Extract the [X, Y] coordinate from the center of the cell holding the provided text.  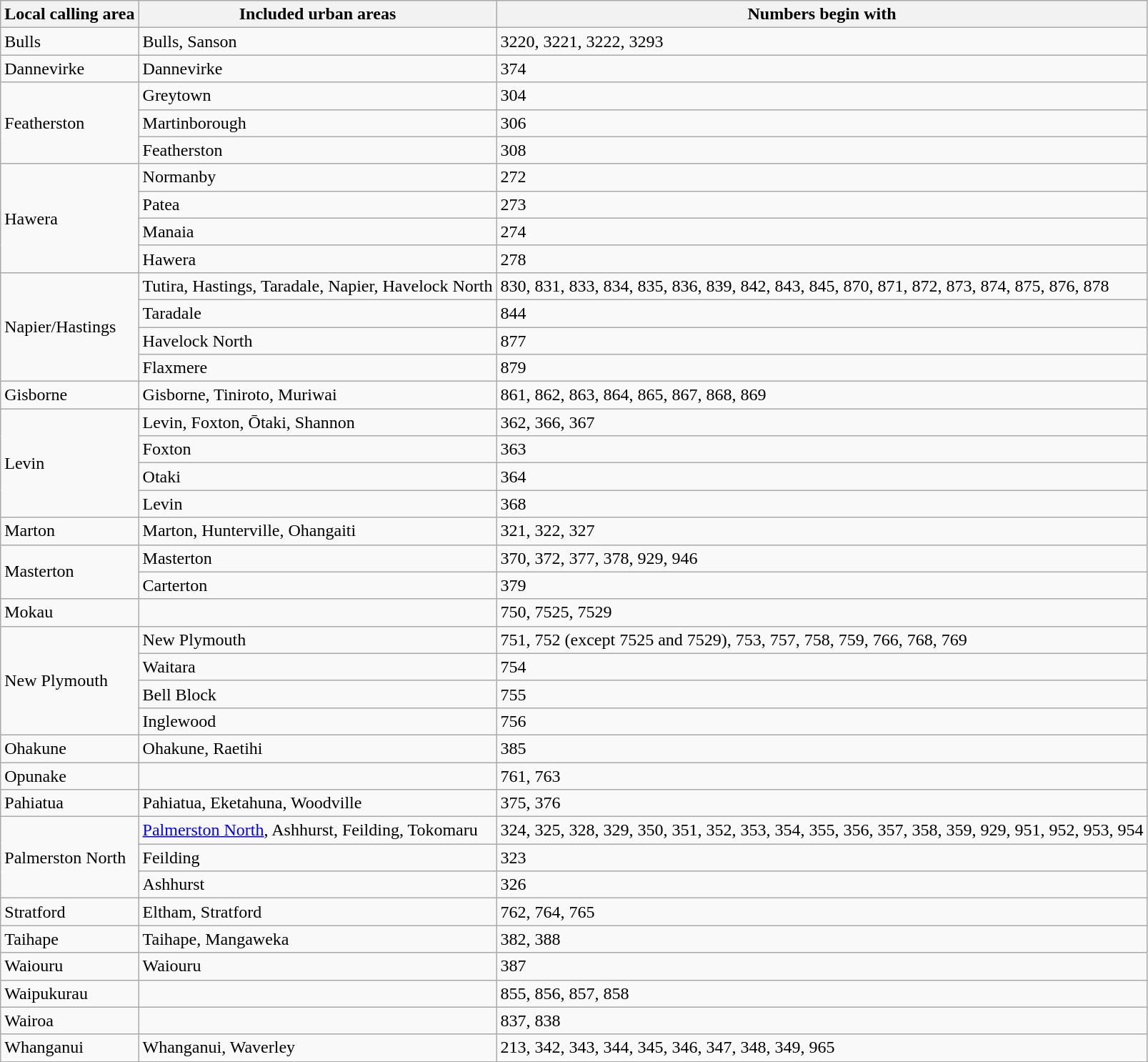
Carterton [317, 585]
374 [822, 69]
3220, 3221, 3222, 3293 [822, 41]
213, 342, 343, 344, 345, 346, 347, 348, 349, 965 [822, 1048]
Stratford [70, 912]
Bulls, Sanson [317, 41]
Patea [317, 204]
Bell Block [317, 694]
321, 322, 327 [822, 531]
762, 764, 765 [822, 912]
Taihape, Mangaweka [317, 939]
Gisborne [70, 395]
Bulls [70, 41]
837, 838 [822, 1021]
304 [822, 96]
Tutira, Hastings, Taradale, Napier, Havelock North [317, 286]
Local calling area [70, 14]
754 [822, 667]
Marton, Hunterville, Ohangaiti [317, 531]
362, 366, 367 [822, 422]
Napier/Hastings [70, 327]
855, 856, 857, 858 [822, 993]
Flaxmere [317, 368]
750, 7525, 7529 [822, 612]
Whanganui [70, 1048]
Pahiatua, Eketahuna, Woodville [317, 803]
Ashhurst [317, 885]
364 [822, 477]
Taradale [317, 313]
Palmerston North, Ashhurst, Feilding, Tokomaru [317, 830]
324, 325, 328, 329, 350, 351, 352, 353, 354, 355, 356, 357, 358, 359, 929, 951, 952, 953, 954 [822, 830]
755 [822, 694]
Ohakune, Raetihi [317, 748]
Numbers begin with [822, 14]
272 [822, 177]
Whanganui, Waverley [317, 1048]
Manaia [317, 232]
879 [822, 368]
323 [822, 858]
Normanby [317, 177]
Palmerston North [70, 858]
306 [822, 123]
861, 862, 863, 864, 865, 867, 868, 869 [822, 395]
387 [822, 966]
Mokau [70, 612]
Eltham, Stratford [317, 912]
Foxton [317, 450]
308 [822, 150]
Martinborough [317, 123]
Ohakune [70, 748]
Waitara [317, 667]
Marton [70, 531]
Taihape [70, 939]
Greytown [317, 96]
830, 831, 833, 834, 835, 836, 839, 842, 843, 845, 870, 871, 872, 873, 874, 875, 876, 878 [822, 286]
Inglewood [317, 721]
Otaki [317, 477]
375, 376 [822, 803]
751, 752 (except 7525 and 7529), 753, 757, 758, 759, 766, 768, 769 [822, 640]
Havelock North [317, 341]
Wairoa [70, 1021]
Pahiatua [70, 803]
Feilding [317, 858]
Levin, Foxton, Ōtaki, Shannon [317, 422]
326 [822, 885]
Opunake [70, 775]
756 [822, 721]
273 [822, 204]
844 [822, 313]
385 [822, 748]
Gisborne, Tiniroto, Muriwai [317, 395]
379 [822, 585]
274 [822, 232]
278 [822, 259]
370, 372, 377, 378, 929, 946 [822, 558]
877 [822, 341]
761, 763 [822, 775]
Included urban areas [317, 14]
Waipukurau [70, 993]
368 [822, 504]
363 [822, 450]
382, 388 [822, 939]
